Identify which cell holds the provided text, then report its (X, Y) central coordinate. 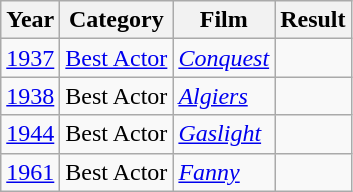
Year (30, 20)
Result (313, 20)
Fanny (224, 172)
Algiers (224, 96)
1938 (30, 96)
Gaslight (224, 134)
Category (116, 20)
1961 (30, 172)
1937 (30, 58)
Film (224, 20)
Conquest (224, 58)
1944 (30, 134)
